Search for the cell housing the specified text and yield its (x, y) center coordinate. 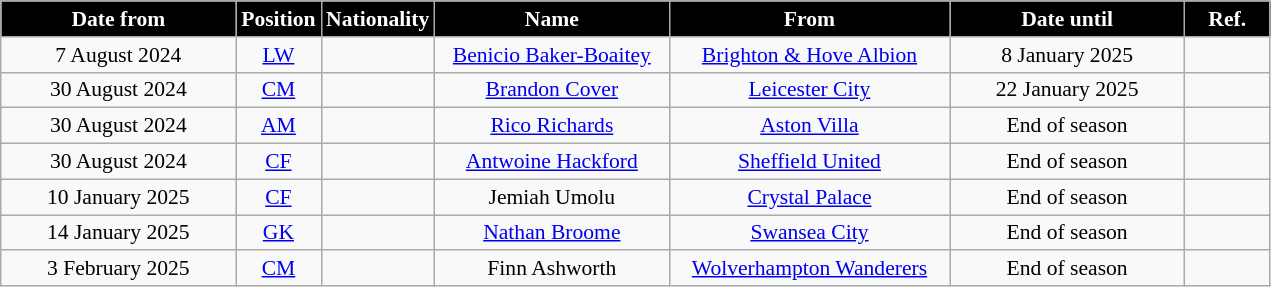
From (809, 19)
Aston Villa (809, 126)
LW (278, 55)
Benicio Baker-Boaitey (552, 55)
Ref. (1228, 19)
Name (552, 19)
Brighton & Hove Albion (809, 55)
Antwoine Hackford (552, 162)
Rico Richards (552, 126)
8 January 2025 (1068, 55)
3 February 2025 (118, 269)
Nathan Broome (552, 233)
Finn Ashworth (552, 269)
AM (278, 126)
Swansea City (809, 233)
14 January 2025 (118, 233)
Brandon Cover (552, 90)
Leicester City (809, 90)
Jemiah Umolu (552, 197)
Sheffield United (809, 162)
Nationality (378, 19)
Position (278, 19)
Crystal Palace (809, 197)
10 January 2025 (118, 197)
GK (278, 233)
7 August 2024 (118, 55)
Date until (1068, 19)
Wolverhampton Wanderers (809, 269)
22 January 2025 (1068, 90)
Date from (118, 19)
